Search for the cell housing the specified text and yield its [x, y] center coordinate. 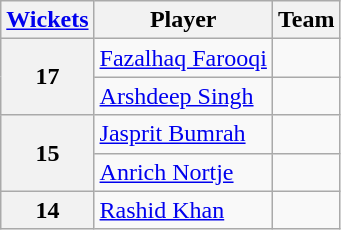
Fazalhaq Farooqi [183, 58]
Wickets [48, 20]
Arshdeep Singh [183, 96]
Anrich Nortje [183, 172]
Player [183, 20]
Jasprit Bumrah [183, 134]
17 [48, 77]
14 [48, 210]
15 [48, 153]
Rashid Khan [183, 210]
Team [306, 20]
